Determine the [x, y] coordinate at the center of the cell enclosing the given text.  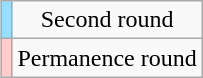
Permanence round [107, 58]
Second round [107, 20]
